Detect which cell encompasses the target text, then output its (X, Y) center coordinate. 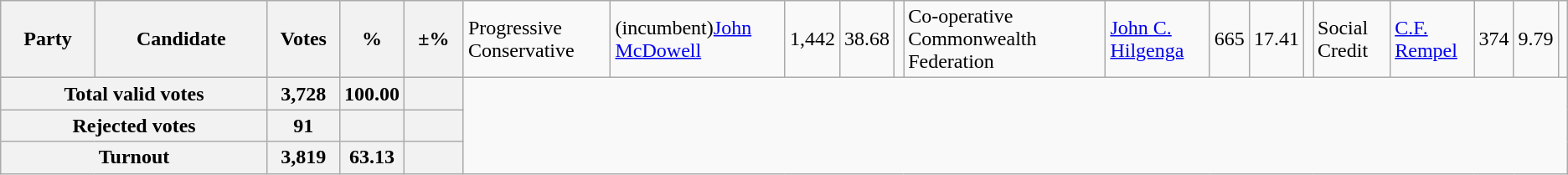
91 (303, 126)
Votes (303, 39)
John C. Hilgenga (1158, 39)
C.F. Rempel (1432, 39)
Candidate (181, 39)
63.13 (372, 157)
3,728 (303, 94)
Party (48, 39)
Total valid votes (134, 94)
Progressive Conservative (536, 39)
Turnout (134, 157)
374 (1494, 39)
Co-operative Commonwealth Federation (1005, 39)
100.00 (372, 94)
(incumbent)John McDowell (698, 39)
38.68 (868, 39)
% (372, 39)
±% (434, 39)
Social Credit (1352, 39)
Rejected votes (134, 126)
17.41 (1277, 39)
1,442 (812, 39)
9.79 (1536, 39)
3,819 (303, 157)
665 (1230, 39)
